Capture the cell that displays the provided text and extract its [x, y] central coordinate. 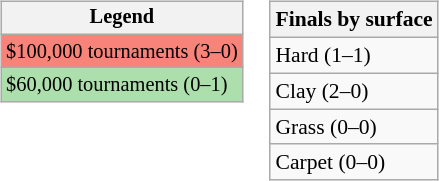
$100,000 tournaments (3–0) [122, 51]
Hard (1–1) [354, 55]
$60,000 tournaments (0–1) [122, 85]
Carpet (0–0) [354, 162]
Legend [122, 18]
Clay (2–0) [354, 91]
Finals by surface [354, 20]
Grass (0–0) [354, 127]
